Find where the given text appears and provide that cell's center as [x, y] coordinate. 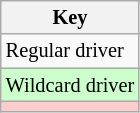
Regular driver [70, 51]
Wildcard driver [70, 85]
Key [70, 17]
